From the cell containing the given text, extract its center point as [X, Y] coordinate. 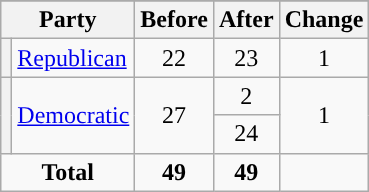
27 [174, 115]
23 [246, 58]
Total [68, 172]
2 [246, 96]
Republican [74, 58]
Party [68, 20]
Democratic [74, 115]
24 [246, 134]
After [246, 20]
Before [174, 20]
22 [174, 58]
Change [324, 20]
